Detect which cell encompasses the target text, then output its [x, y] center coordinate. 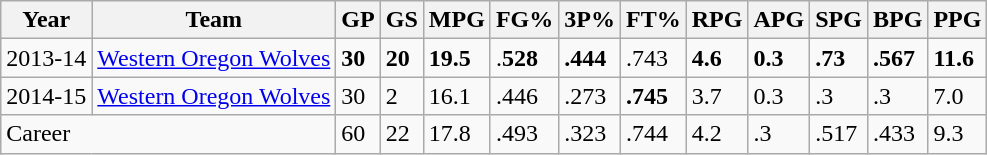
.493 [524, 134]
.323 [590, 134]
.73 [839, 58]
PPG [958, 20]
4.6 [717, 58]
.744 [653, 134]
Career [168, 134]
2013-14 [46, 58]
19.5 [456, 58]
3.7 [717, 96]
GS [402, 20]
16.1 [456, 96]
20 [402, 58]
2 [402, 96]
.517 [839, 134]
.743 [653, 58]
.273 [590, 96]
MPG [456, 20]
GP [358, 20]
11.6 [958, 58]
22 [402, 134]
60 [358, 134]
9.3 [958, 134]
4.2 [717, 134]
.528 [524, 58]
.433 [897, 134]
SPG [839, 20]
FG% [524, 20]
7.0 [958, 96]
.567 [897, 58]
Team [214, 20]
.745 [653, 96]
.446 [524, 96]
17.8 [456, 134]
APG [779, 20]
2014-15 [46, 96]
BPG [897, 20]
FT% [653, 20]
.444 [590, 58]
RPG [717, 20]
3P% [590, 20]
Year [46, 20]
